Extract the [x, y] coordinate from the center of the cell holding the provided text.  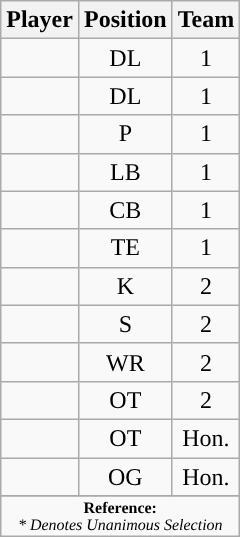
LB [125, 172]
Team [206, 20]
OG [125, 477]
K [125, 286]
Reference: * Denotes Unanimous Selection [120, 516]
WR [125, 362]
Player [40, 20]
TE [125, 248]
CB [125, 210]
Position [125, 20]
S [125, 324]
P [125, 134]
